Find where the given text appears and provide that cell's center as (X, Y) coordinate. 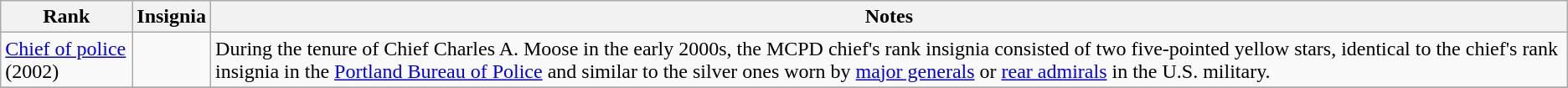
Insignia (172, 17)
Notes (890, 17)
Chief of police (2002) (67, 60)
Rank (67, 17)
